Extract the [X, Y] coordinate from the center of the cell holding the provided text.  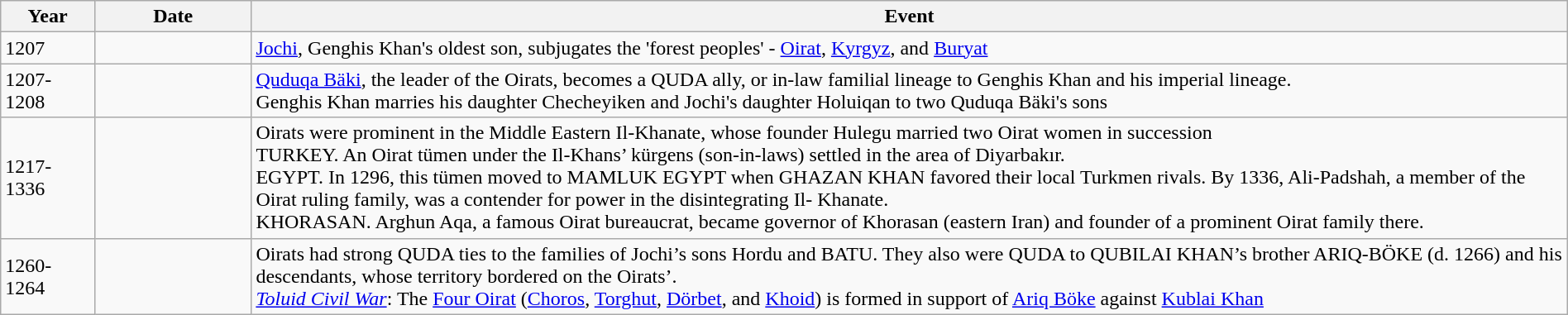
1217-1336 [48, 178]
Year [48, 17]
1207 [48, 48]
Jochi, Genghis Khan's oldest son, subjugates the 'forest peoples' - Oirat, Kyrgyz, and Buryat [910, 48]
Event [910, 17]
Date [172, 17]
1260-1264 [48, 276]
1207-1208 [48, 91]
